Search for the cell housing the specified text and yield its (X, Y) center coordinate. 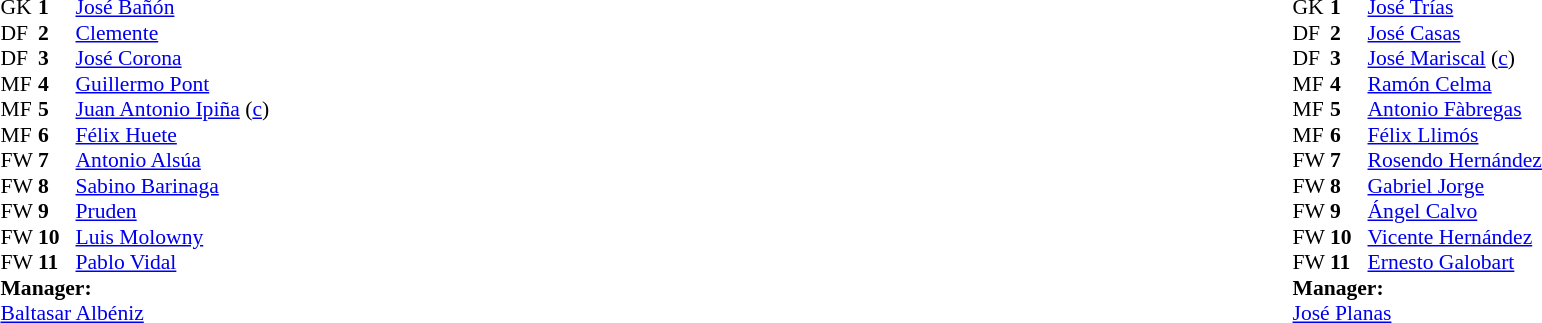
Antonio Alsúa (173, 161)
Antonio Fàbregas (1455, 109)
Guillermo Pont (173, 84)
Pablo Vidal (173, 263)
José Corona (173, 59)
Vicente Hernández (1455, 237)
José Mariscal (c) (1455, 59)
José Casas (1455, 33)
Ramón Celma (1455, 84)
Félix Llimós (1455, 135)
Ángel Calvo (1455, 211)
Sabino Barinaga (173, 186)
Juan Antonio Ipiña (c) (173, 109)
Ernesto Galobart (1455, 263)
Clemente (173, 33)
Gabriel Jorge (1455, 186)
Félix Huete (173, 135)
Luis Molowny (173, 237)
Pruden (173, 211)
Rosendo Hernández (1455, 161)
